Extract the (X, Y) coordinate from the center of the cell holding the provided text.  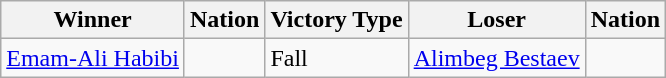
Emam-Ali Habibi (93, 58)
Alimbeg Bestaev (496, 58)
Victory Type (336, 20)
Winner (93, 20)
Loser (496, 20)
Fall (336, 58)
